Determine the (x, y) coordinate at the center of the cell enclosing the given text.  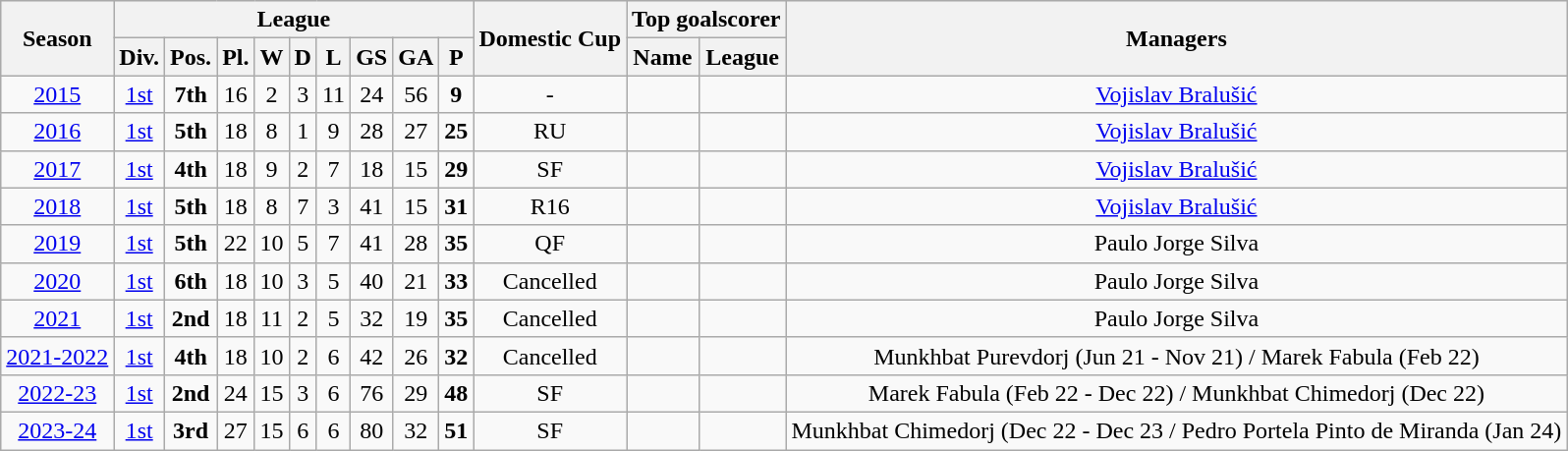
QF (550, 244)
Div. (140, 57)
Top goalscorer (706, 20)
R16 (550, 206)
Season (57, 38)
16 (236, 94)
2019 (57, 244)
2020 (57, 281)
L (333, 57)
2021-2022 (57, 356)
56 (417, 94)
Marek Fabula (Feb 22 - Dec 22) / Munkhbat Chimedorj (Dec 22) (1177, 393)
40 (371, 281)
2017 (57, 169)
6th (191, 281)
76 (371, 393)
25 (456, 132)
Name (663, 57)
7th (191, 94)
1 (303, 132)
51 (456, 430)
22 (236, 244)
3rd (191, 430)
GA (417, 57)
33 (456, 281)
Managers (1177, 38)
48 (456, 393)
D (303, 57)
Domestic Cup (550, 38)
- (550, 94)
42 (371, 356)
Pos. (191, 57)
2015 (57, 94)
2018 (57, 206)
19 (417, 318)
31 (456, 206)
P (456, 57)
21 (417, 281)
26 (417, 356)
Pl. (236, 57)
Munkhbat Chimedorj (Dec 22 - Dec 23 / Pedro Portela Pinto de Miranda (Jan 24) (1177, 430)
W (271, 57)
80 (371, 430)
GS (371, 57)
2022-23 (57, 393)
2016 (57, 132)
RU (550, 132)
Munkhbat Purevdorj (Jun 21 - Nov 21) / Marek Fabula (Feb 22) (1177, 356)
2023-24 (57, 430)
2021 (57, 318)
